Extract the (X, Y) coordinate from the center of the cell holding the provided text.  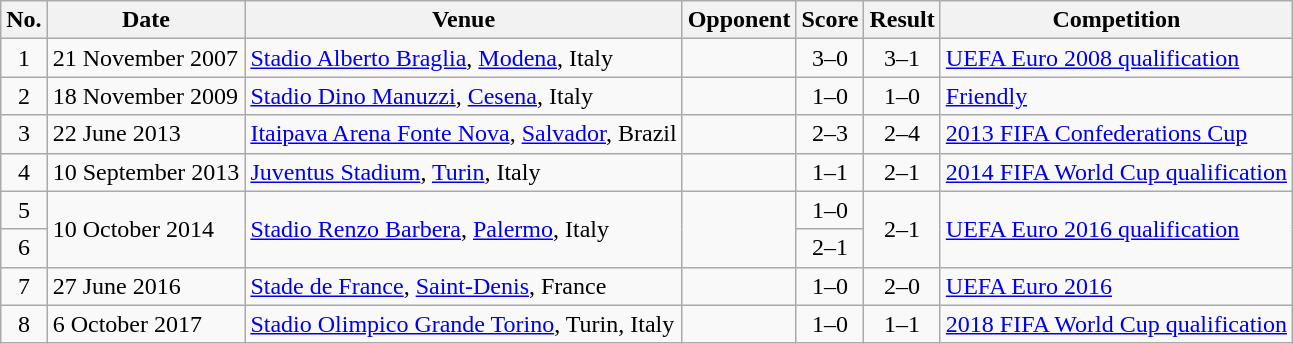
2018 FIFA World Cup qualification (1116, 324)
Juventus Stadium, Turin, Italy (464, 172)
5 (24, 210)
Friendly (1116, 96)
Venue (464, 20)
Competition (1116, 20)
10 September 2013 (146, 172)
Stade de France, Saint-Denis, France (464, 286)
3 (24, 134)
6 (24, 248)
6 October 2017 (146, 324)
UEFA Euro 2016 qualification (1116, 229)
UEFA Euro 2008 qualification (1116, 58)
2–0 (902, 286)
Stadio Dino Manuzzi, Cesena, Italy (464, 96)
Date (146, 20)
2014 FIFA World Cup qualification (1116, 172)
27 June 2016 (146, 286)
2013 FIFA Confederations Cup (1116, 134)
8 (24, 324)
Result (902, 20)
3–1 (902, 58)
Itaipava Arena Fonte Nova, Salvador, Brazil (464, 134)
Stadio Alberto Braglia, Modena, Italy (464, 58)
21 November 2007 (146, 58)
1 (24, 58)
2–4 (902, 134)
UEFA Euro 2016 (1116, 286)
4 (24, 172)
18 November 2009 (146, 96)
2 (24, 96)
Opponent (739, 20)
No. (24, 20)
3–0 (830, 58)
Stadio Olimpico Grande Torino, Turin, Italy (464, 324)
22 June 2013 (146, 134)
2–3 (830, 134)
Stadio Renzo Barbera, Palermo, Italy (464, 229)
10 October 2014 (146, 229)
Score (830, 20)
7 (24, 286)
